Detect which cell encompasses the target text, then output its [x, y] center coordinate. 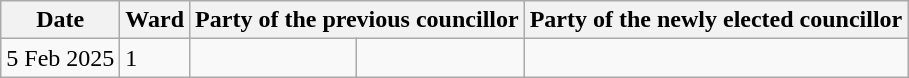
5 Feb 2025 [60, 58]
Date [60, 20]
1 [155, 58]
Party of the newly elected councillor [716, 20]
Party of the previous councillor [358, 20]
Ward [155, 20]
